Pinpoint the cell where the given text exists, returning its (x, y) midpoint coordinate. 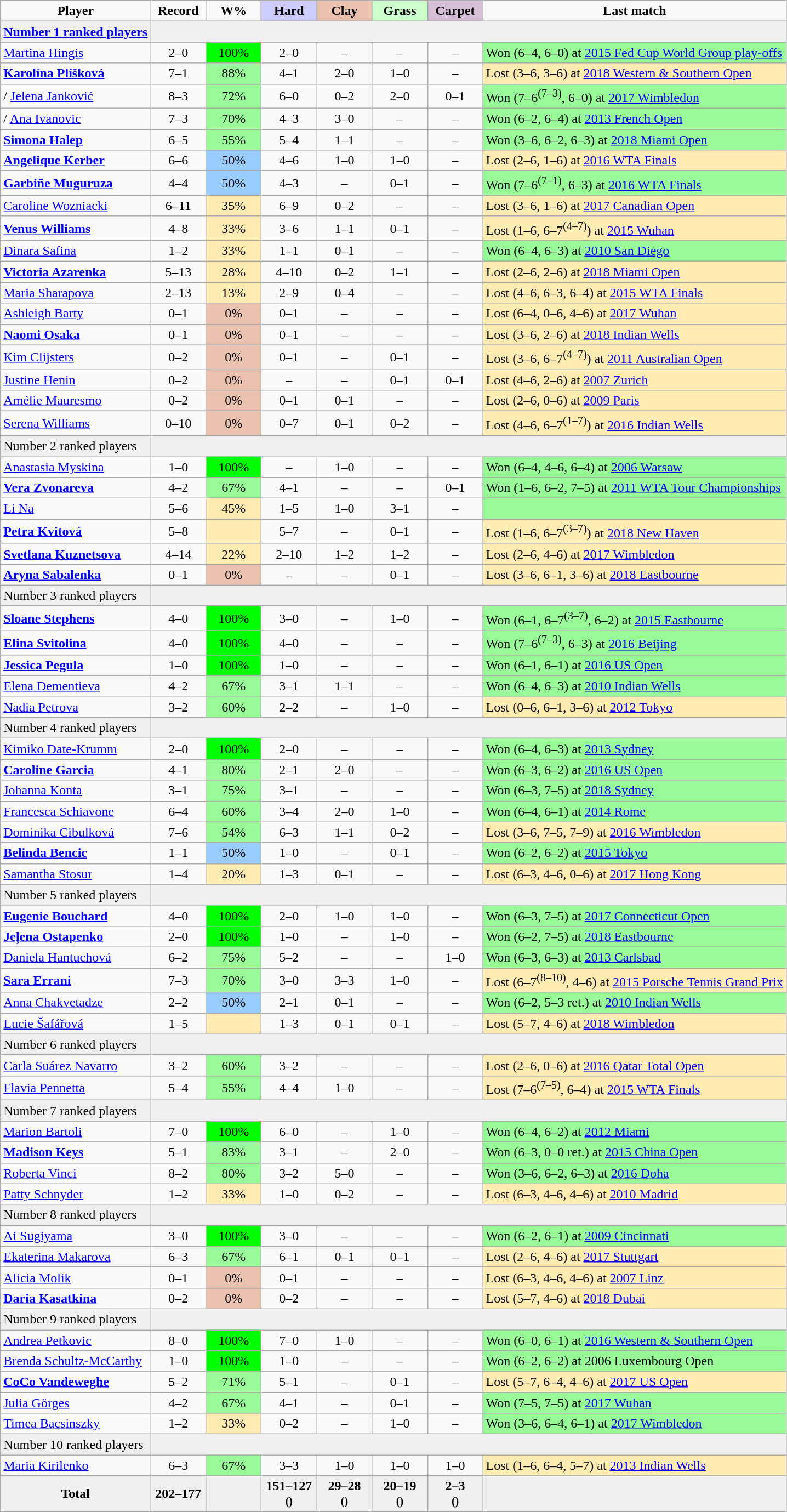
Carla Suárez Navarro (76, 1065)
2–9 (289, 293)
Dominika Cibulková (76, 832)
Lost (1–6, 6–4, 5–7) at 2013 Indian Wells (635, 1465)
Carpet (455, 11)
Lucie Šafářová (76, 1024)
3–6 (289, 228)
Won (6–0, 6–1) at 2016 Western & Southern Open (635, 1340)
Won (6–4, 6–0) at 2015 Fed Cup World Group play-offs (635, 53)
Lost (2–6, 4–6) at 2017 Stuttgart (635, 1257)
Ekaterina Makarova (76, 1257)
0–10 (179, 423)
Eugenie Bouchard (76, 916)
5–8 (179, 532)
Brenda Schultz-McCarthy (76, 1361)
3–4 (289, 811)
Lost (2–6, 4–6) at 2017 Wimbledon (635, 554)
Won (6–4, 6–3) at 2010 San Diego (635, 251)
Kim Clijsters (76, 357)
Lost (5–7, 6–4, 4–6) at 2017 US Open (635, 1382)
54% (233, 832)
Won (6–2, 5–3 ret.) at 2010 Indian Wells (635, 1003)
7–6 (179, 832)
Ashleigh Barty (76, 314)
Sloane Stephens (76, 618)
2–10 (289, 554)
5–6 (179, 509)
8–3 (179, 96)
Number 2 ranked players (76, 446)
Lost (4–6, 2–6) at 2007 Zurich (635, 380)
Lost (3–6, 2–6) at 2018 Indian Wells (635, 334)
6–1 (289, 1257)
Won (7–6(7–3), 6–3) at 2016 Beijing (635, 643)
Won (6–4, 4–6, 6–4) at 2006 Warsaw (635, 467)
Lost (1–6, 6–7(4–7)) at 2015 Wuhan (635, 228)
35% (233, 206)
Flavia Pennetta (76, 1088)
Caroline Wozniacki (76, 206)
Dinara Safina (76, 251)
Won (6–1, 6–1) at 2016 US Open (635, 666)
Won (3–6, 6–2, 6–3) at 2016 Doha (635, 1173)
Belinda Bencic (76, 853)
Aryna Sabalenka (76, 575)
Francesca Schiavone (76, 811)
Garbiñe Muguruza (76, 183)
5–13 (179, 272)
Marion Bartoli (76, 1132)
Won (3–6, 6–2, 6–3) at 2018 Miami Open (635, 140)
Won (7–5, 7–5) at 2017 Wuhan (635, 1403)
Lost (5–7, 4–6) at 2018 Wimbledon (635, 1024)
CoCo Vandeweghe (76, 1382)
6–5 (179, 140)
Lost (1–6, 6–7(3–7)) at 2018 New Haven (635, 532)
83% (233, 1152)
6–6 (179, 161)
Lost (7–6(7–5), 6–4) at 2015 WTA Finals (635, 1088)
Kimiko Date-Krumm (76, 749)
8–0 (179, 1340)
Won (6–3, 7–5) at 2017 Connecticut Open (635, 916)
Lost (2–6, 0–6) at 2009 Paris (635, 401)
28% (233, 272)
2–13 (179, 293)
6–11 (179, 206)
Madison Keys (76, 1152)
1–4 (179, 874)
Caroline Garcia (76, 770)
Lost (6–4, 0–6, 4–6) at 2017 Wuhan (635, 314)
Lost (6–7(8–10), 4–6) at 2015 Porsche Tennis Grand Prix (635, 980)
W% (233, 11)
Patty Schnyder (76, 1194)
Nadia Petrova (76, 707)
Lost (3–6, 6–1, 3–6) at 2018 Eastbourne (635, 575)
Lost (3–6, 7–5, 7–9) at 2016 Wimbledon (635, 832)
29–28 () (344, 1493)
Maria Kirilenko (76, 1465)
Won (6–2, 6–4) at 2013 French Open (635, 119)
5–7 (289, 532)
Alicia Molik (76, 1277)
Jeļena Ostapenko (76, 936)
22% (233, 554)
6–4 (179, 811)
4–14 (179, 554)
Julia Görges (76, 1403)
72% (233, 96)
Hard (289, 11)
Lost (3–6, 6–7(4–7)) at 2011 Australian Open (635, 357)
Last match (635, 11)
Won (3–6, 6–4, 6–1) at 2017 Wimbledon (635, 1424)
Won (7–6(7–3), 6–0) at 2017 Wimbledon (635, 96)
/ Ana Ivanovic (76, 119)
Number 1 ranked players (76, 32)
Won (1–6, 6–2, 7–5) at 2011 WTA Tour Championships (635, 488)
4–8 (179, 228)
Ai Sugiyama (76, 1236)
Simona Halep (76, 140)
Number 10 ranked players (76, 1445)
Maria Sharapova (76, 293)
Number 3 ranked players (76, 595)
Won (6–3, 6–3) at 2013 Carlsbad (635, 957)
Number 8 ranked players (76, 1215)
Record (179, 11)
8–2 (179, 1173)
Svetlana Kuznetsova (76, 554)
13% (233, 293)
Timea Bacsinszky (76, 1424)
6–9 (289, 206)
Justine Henin (76, 380)
Lost (0–6, 6–1, 3–6) at 2012 Tokyo (635, 707)
6–2 (179, 957)
Roberta Vinci (76, 1173)
88% (233, 73)
5–0 (344, 1173)
Lost (3–6, 1–6) at 2017 Canadian Open (635, 206)
7–1 (179, 73)
Number 5 ranked players (76, 895)
Elina Svitolina (76, 643)
Daniela Hantuchová (76, 957)
Victoria Azarenka (76, 272)
Clay (344, 11)
Vera Zvonareva (76, 488)
Elena Dementieva (76, 686)
Jessica Pegula (76, 666)
Number 4 ranked players (76, 728)
Samantha Stosur (76, 874)
Won (6–2, 7–5) at 2018 Eastbourne (635, 936)
Angelique Kerber (76, 161)
Won (6–4, 6–2) at 2012 Miami (635, 1132)
Daria Kasatkina (76, 1298)
151–127 () (289, 1493)
Lost (2–6, 1–6) at 2016 WTA Finals (635, 161)
Petra Kvitová (76, 532)
Won (7–6(7–1), 6–3) at 2016 WTA Finals (635, 183)
0–7 (289, 423)
Lost (4–6, 6–7(1–7)) at 2016 Indian Wells (635, 423)
Lost (3–6, 3–6) at 2018 Western & Southern Open (635, 73)
Number 7 ranked players (76, 1111)
Anna Chakvetadze (76, 1003)
Total (76, 1493)
/ Jelena Janković (76, 96)
Lost (6–3, 4–6, 4–6) at 2010 Madrid (635, 1194)
Won (6–2, 6–2) at 2006 Luxembourg Open (635, 1361)
Won (6–3, 7–5) at 2018 Sydney (635, 791)
Player (76, 11)
Won (6–3, 0–0 ret.) at 2015 China Open (635, 1152)
Number 9 ranked players (76, 1319)
20–19 () (400, 1493)
4–10 (289, 272)
Lost (2–6, 0–6) at 2016 Qatar Total Open (635, 1065)
Sara Errani (76, 980)
Won (6–4, 6–3) at 2013 Sydney (635, 749)
Lost (5–7, 4–6) at 2018 Dubai (635, 1298)
202–177 (179, 1493)
Li Na (76, 509)
Martina Hingis (76, 53)
Won (6–1, 6–7(3–7), 6–2) at 2015 Eastbourne (635, 618)
Johanna Konta (76, 791)
Won (6–4, 6–1) at 2014 Rome (635, 811)
Lost (6–3, 4–6, 0–6) at 2017 Hong Kong (635, 874)
0–4 (344, 293)
Won (6–4, 6–3) at 2010 Indian Wells (635, 686)
Naomi Osaka (76, 334)
Won (6–3, 6–2) at 2016 US Open (635, 770)
71% (233, 1382)
Grass (400, 11)
Won (6–2, 6–1) at 2009 Cincinnati (635, 1236)
Venus Williams (76, 228)
Lost (6–3, 4–6, 4–6) at 2007 Linz (635, 1277)
Amélie Mauresmo (76, 401)
Lost (4–6, 6–3, 6–4) at 2015 WTA Finals (635, 293)
4–6 (289, 161)
45% (233, 509)
20% (233, 874)
Karolína Plíšková (76, 73)
Won (6–2, 6–2) at 2015 Tokyo (635, 853)
Lost (2–6, 2–6) at 2018 Miami Open (635, 272)
Number 6 ranked players (76, 1044)
Serena Williams (76, 423)
Anastasia Myskina (76, 467)
2–3 () (455, 1493)
Andrea Petkovic (76, 1340)
